Extract the [X, Y] coordinate from the center of the cell holding the provided text.  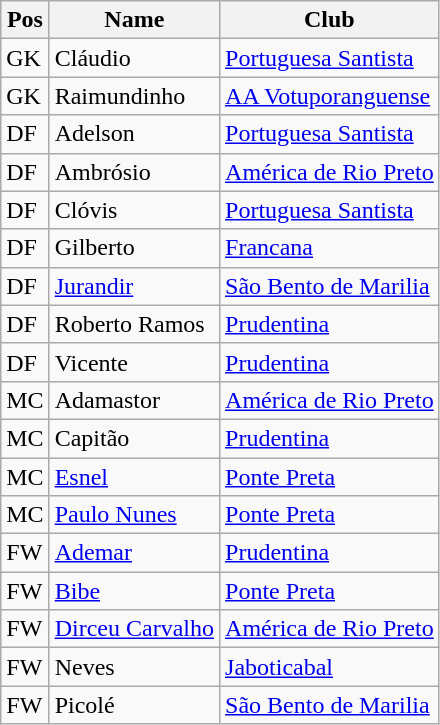
Ambrósio [134, 172]
Jaboticabal [330, 667]
Gilberto [134, 248]
Vicente [134, 362]
Francana [330, 248]
Picolé [134, 705]
Raimundinho [134, 96]
Jurandir [134, 286]
Roberto Ramos [134, 324]
Clóvis [134, 210]
Capitão [134, 438]
Paulo Nunes [134, 515]
Dirceu Carvalho [134, 629]
Neves [134, 667]
Ademar [134, 553]
Adamastor [134, 400]
Adelson [134, 134]
Pos [25, 20]
Esnel [134, 477]
Name [134, 20]
Bibe [134, 591]
Cláudio [134, 58]
Club [330, 20]
AA Votuporanguense [330, 96]
